From the cell containing the given text, extract its center point as [X, Y] coordinate. 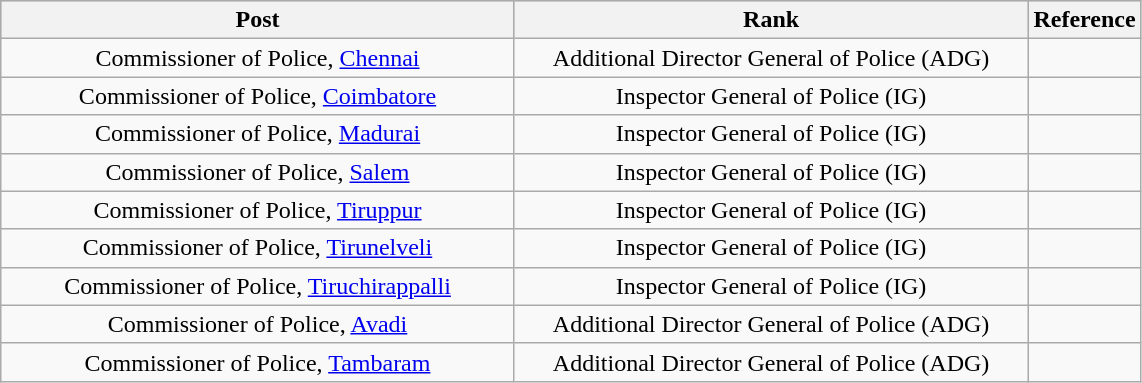
Commissioner of Police, Salem [258, 172]
Commissioner of Police, Avadi [258, 324]
Commissioner of Police, Chennai [258, 58]
Commissioner of Police, Tiruppur [258, 210]
Commissioner of Police, Tambaram [258, 362]
Rank [771, 20]
Commissioner of Police, Coimbatore [258, 96]
Post [258, 20]
Commissioner of Police, Tiruchirappalli [258, 286]
Commissioner of Police, Madurai [258, 134]
Commissioner of Police, Tirunelveli [258, 248]
Reference [1084, 20]
